Output the (X, Y) coordinate of the center of the cell containing the given text.  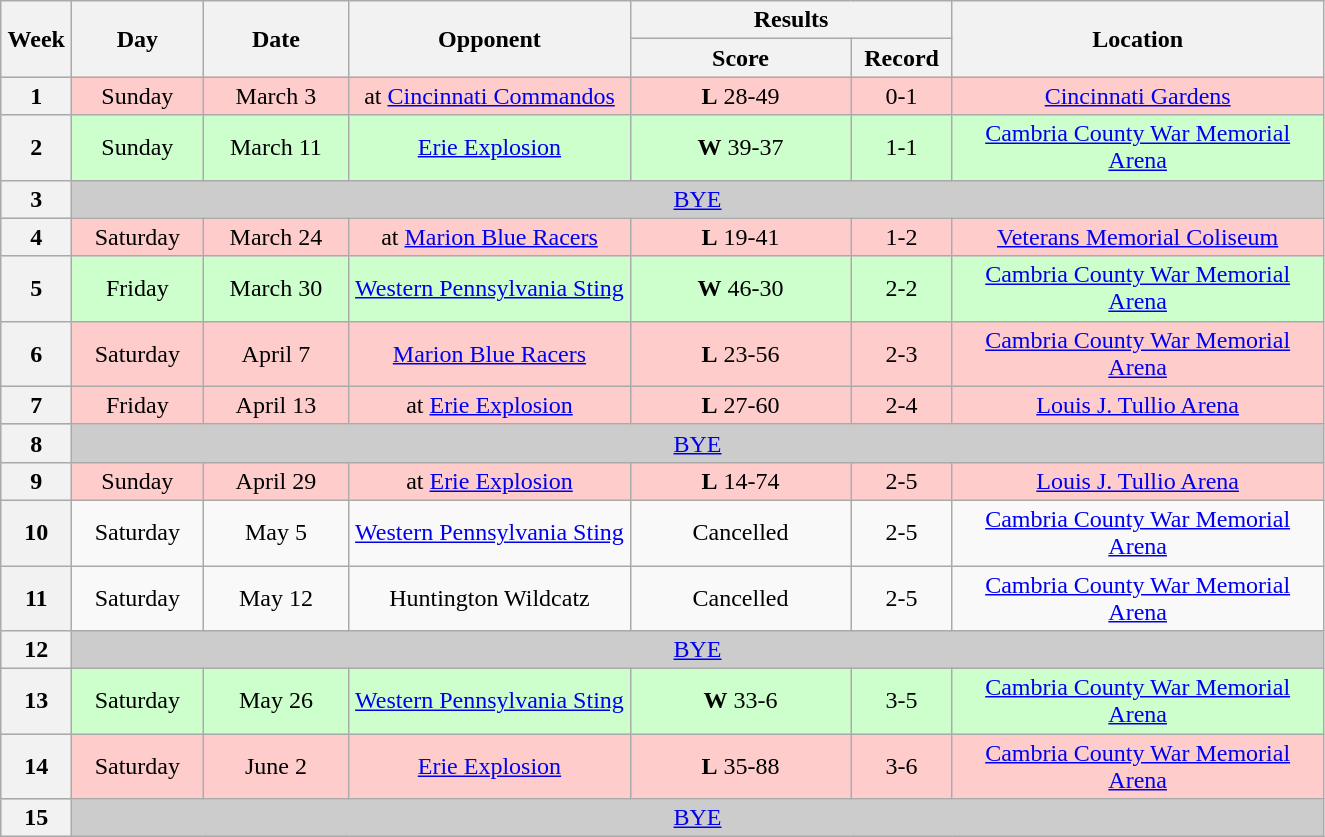
April 29 (276, 481)
Marion Blue Racers (490, 354)
W 33-6 (740, 702)
2 (36, 148)
1-2 (902, 237)
1-1 (902, 148)
L 19-41 (740, 237)
June 2 (276, 766)
14 (36, 766)
Veterans Memorial Coliseum (1138, 237)
Cincinnati Gardens (1138, 96)
2-4 (902, 405)
5 (36, 288)
2-3 (902, 354)
Week (36, 39)
April 7 (276, 354)
L 23-56 (740, 354)
Day (138, 39)
8 (36, 443)
10 (36, 532)
L 14-74 (740, 481)
at Cincinnati Commandos (490, 96)
4 (36, 237)
April 13 (276, 405)
March 3 (276, 96)
13 (36, 702)
2-2 (902, 288)
Location (1138, 39)
at Marion Blue Racers (490, 237)
Record (902, 58)
L 28-49 (740, 96)
May 12 (276, 598)
12 (36, 650)
9 (36, 481)
Score (740, 58)
0-1 (902, 96)
Date (276, 39)
6 (36, 354)
1 (36, 96)
May 5 (276, 532)
Opponent (490, 39)
Huntington Wildcatz (490, 598)
3-5 (902, 702)
3 (36, 199)
May 26 (276, 702)
3-6 (902, 766)
7 (36, 405)
15 (36, 818)
L 27-60 (740, 405)
March 30 (276, 288)
W 39-37 (740, 148)
W 46-30 (740, 288)
Results (791, 20)
11 (36, 598)
March 11 (276, 148)
L 35-88 (740, 766)
March 24 (276, 237)
